Output the (x, y) coordinate of the center of the cell containing the given text.  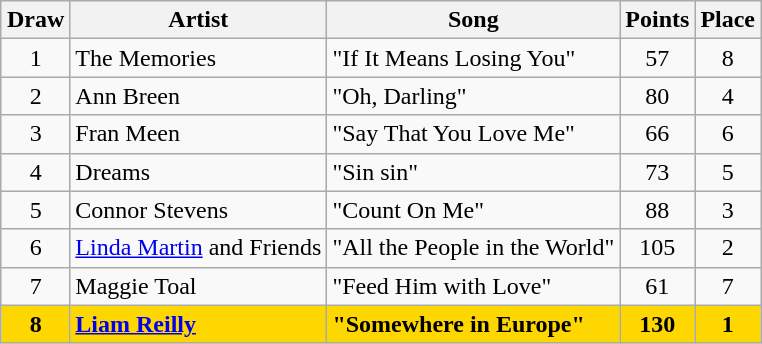
Dreams (198, 172)
Points (658, 20)
Artist (198, 20)
73 (658, 172)
Draw (35, 20)
57 (658, 58)
"Somewhere in Europe" (474, 324)
Liam Reilly (198, 324)
66 (658, 134)
Maggie Toal (198, 286)
80 (658, 96)
88 (658, 210)
"All the People in the World" (474, 248)
130 (658, 324)
"Say That You Love Me" (474, 134)
"Feed Him with Love" (474, 286)
61 (658, 286)
Place (728, 20)
Connor Stevens (198, 210)
"Sin sin" (474, 172)
"Oh, Darling" (474, 96)
The Memories (198, 58)
Linda Martin and Friends (198, 248)
Fran Meen (198, 134)
"Count On Me" (474, 210)
"If It Means Losing You" (474, 58)
Song (474, 20)
105 (658, 248)
Ann Breen (198, 96)
